For the text-containing cell, return its midpoint in (x, y) coordinate format. 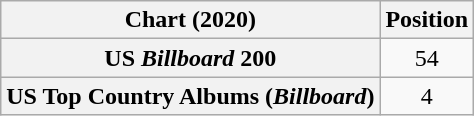
54 (427, 58)
US Top Country Albums (Billboard) (190, 96)
Position (427, 20)
US Billboard 200 (190, 58)
4 (427, 96)
Chart (2020) (190, 20)
